Provide the [X, Y] coordinate of the cell's center where the given text is located.  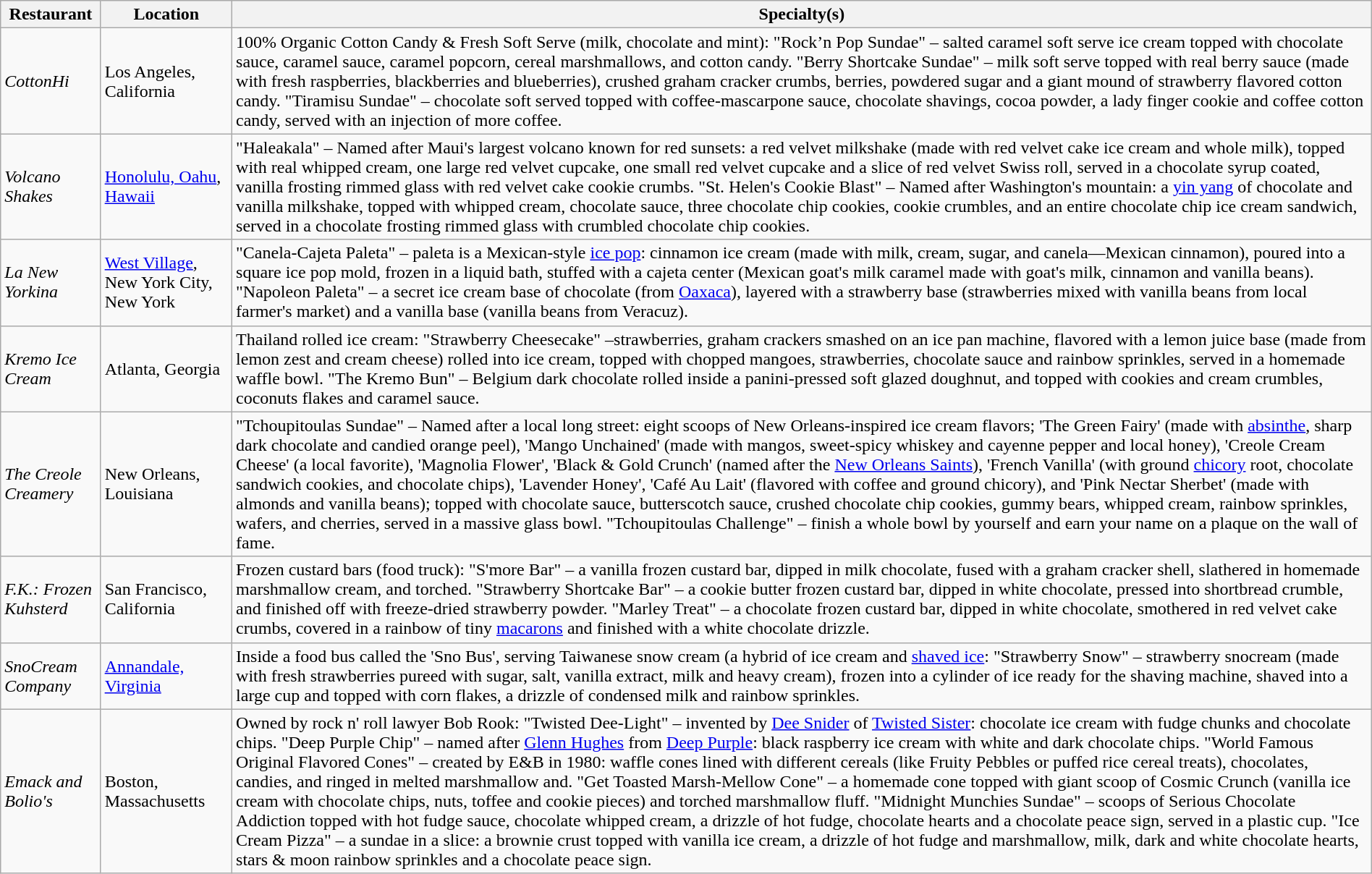
Kremo Ice Cream [51, 369]
Atlanta, Georgia [166, 369]
Specialty(s) [802, 14]
Emack and Bolio's [51, 792]
New Orleans, Louisiana [166, 484]
CottonHi [51, 81]
Honolulu, Oahu, Hawaii [166, 187]
The Creole Creamery [51, 484]
La New Yorkina [51, 282]
Boston, Massachusetts [166, 792]
Los Angeles, California [166, 81]
San Francisco, California [166, 599]
SnoCream Company [51, 676]
F.K.: Frozen Kuhsterd [51, 599]
Annandale, Virginia [166, 676]
Location [166, 14]
Volcano Shakes [51, 187]
Restaurant [51, 14]
West Village, New York City, New York [166, 282]
